From the cell containing the given text, extract its center point as [X, Y] coordinate. 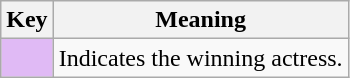
Key [27, 20]
Meaning [200, 20]
Indicates the winning actress. [200, 58]
